Search for the cell housing the specified text and yield its [X, Y] center coordinate. 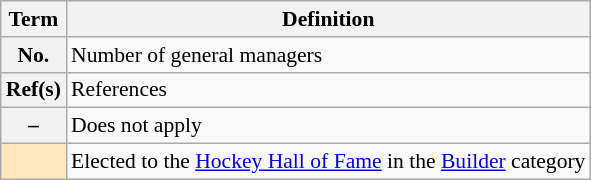
– [34, 126]
Elected to the Hockey Hall of Fame in the Builder category [328, 162]
No. [34, 55]
Term [34, 19]
Does not apply [328, 126]
Ref(s) [34, 90]
Number of general managers [328, 55]
Definition [328, 19]
References [328, 90]
